From the cell containing the given text, extract its center point as [X, Y] coordinate. 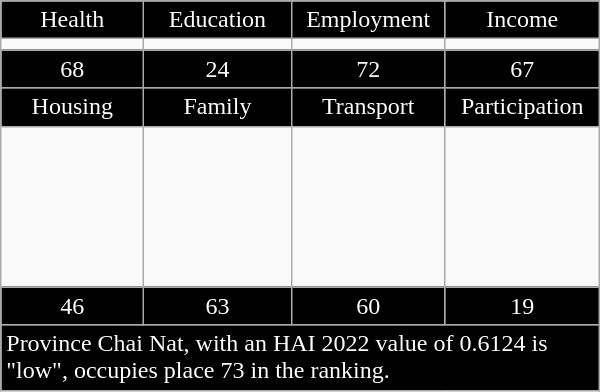
24 [218, 69]
Housing [72, 107]
67 [522, 69]
Education [218, 20]
Employment [368, 20]
Participation [522, 107]
19 [522, 306]
Province Chai Nat, with an HAI 2022 value of 0.6124 is "low", occupies place 73 in the ranking. [300, 358]
Income [522, 20]
Transport [368, 107]
Family [218, 107]
60 [368, 306]
Health [72, 20]
68 [72, 69]
63 [218, 306]
46 [72, 306]
72 [368, 69]
